Detect which cell encompasses the target text, then output its (x, y) center coordinate. 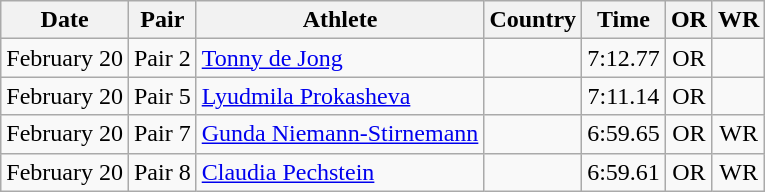
Pair (162, 20)
Tonny de Jong (340, 58)
Pair 5 (162, 96)
6:59.65 (624, 134)
Athlete (340, 20)
Pair 2 (162, 58)
Country (533, 20)
Gunda Niemann-Stirnemann (340, 134)
Claudia Pechstein (340, 172)
7:12.77 (624, 58)
Lyudmila Prokasheva (340, 96)
Date (65, 20)
6:59.61 (624, 172)
Pair 7 (162, 134)
Pair 8 (162, 172)
7:11.14 (624, 96)
Time (624, 20)
